Search for the cell housing the specified text and yield its [x, y] center coordinate. 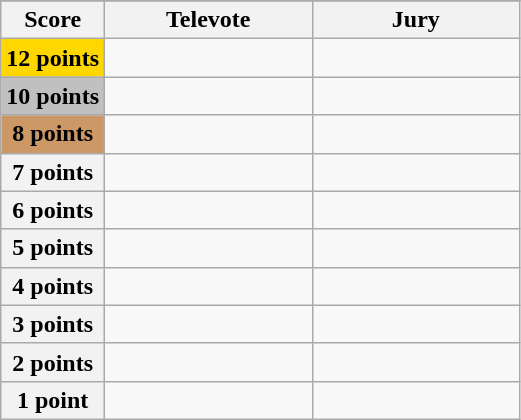
6 points [53, 210]
Televote [209, 20]
7 points [53, 172]
Jury [416, 20]
5 points [53, 248]
Score [53, 20]
2 points [53, 362]
12 points [53, 58]
1 point [53, 400]
4 points [53, 286]
10 points [53, 96]
3 points [53, 324]
8 points [53, 134]
